Pinpoint the cell where the given text exists, returning its (X, Y) midpoint coordinate. 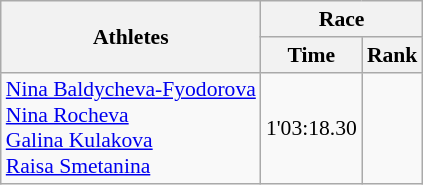
1'03:18.30 (312, 128)
Rank (392, 55)
Race (342, 19)
Time (312, 55)
Nina Baldycheva-FyodorovaNina RochevaGalina KulakovaRaisa Smetanina (131, 128)
Athletes (131, 36)
